Detect which cell encompasses the target text, then output its [x, y] center coordinate. 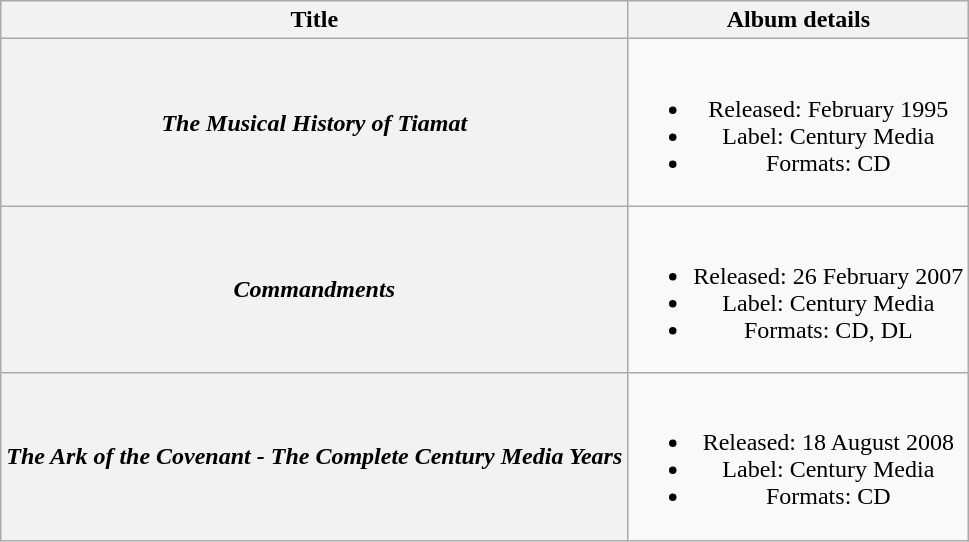
Title [314, 20]
Released: February 1995Label: Century MediaFormats: CD [798, 122]
The Musical History of Tiamat [314, 122]
The Ark of the Covenant - The Complete Century Media Years [314, 456]
Released: 18 August 2008Label: Century MediaFormats: CD [798, 456]
Album details [798, 20]
Commandments [314, 290]
Released: 26 February 2007Label: Century MediaFormats: CD, DL [798, 290]
